Capture the cell that displays the provided text and extract its (X, Y) central coordinate. 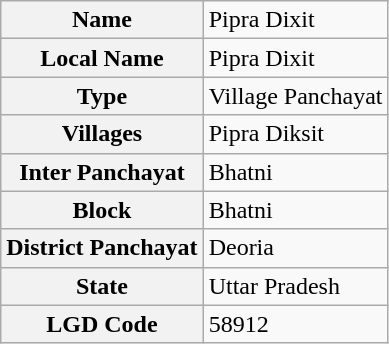
Village Panchayat (296, 96)
58912 (296, 324)
Deoria (296, 248)
District Panchayat (102, 248)
Villages (102, 134)
Inter Panchayat (102, 172)
Local Name (102, 58)
Uttar Pradesh (296, 286)
Name (102, 20)
LGD Code (102, 324)
Block (102, 210)
Type (102, 96)
State (102, 286)
Pipra Diksit (296, 134)
